Capture the cell that displays the provided text and extract its (x, y) central coordinate. 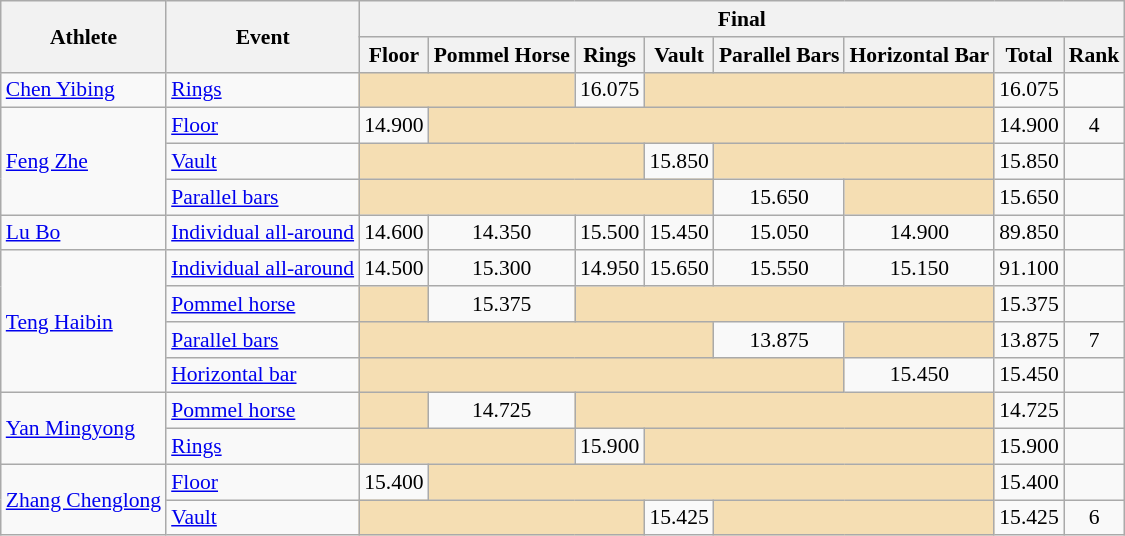
15.500 (610, 233)
Final (742, 19)
6 (1094, 518)
89.850 (1028, 233)
15.150 (919, 269)
7 (1094, 340)
91.100 (1028, 269)
14.950 (610, 269)
Yan Mingyong (84, 428)
Horizontal bar (262, 375)
Teng Haibin (84, 322)
14.500 (394, 269)
Lu Bo (84, 233)
4 (1094, 126)
Event (262, 36)
Horizontal Bar (919, 55)
Chen Yibing (84, 90)
14.350 (502, 233)
15.300 (502, 269)
15.550 (780, 269)
14.600 (394, 233)
15.050 (780, 233)
Parallel Bars (780, 55)
Pommel Horse (502, 55)
Rank (1094, 55)
Zhang Chenglong (84, 500)
Total (1028, 55)
Feng Zhe (84, 162)
Athlete (84, 36)
